Return (X, Y) of the center of cell containing provided text 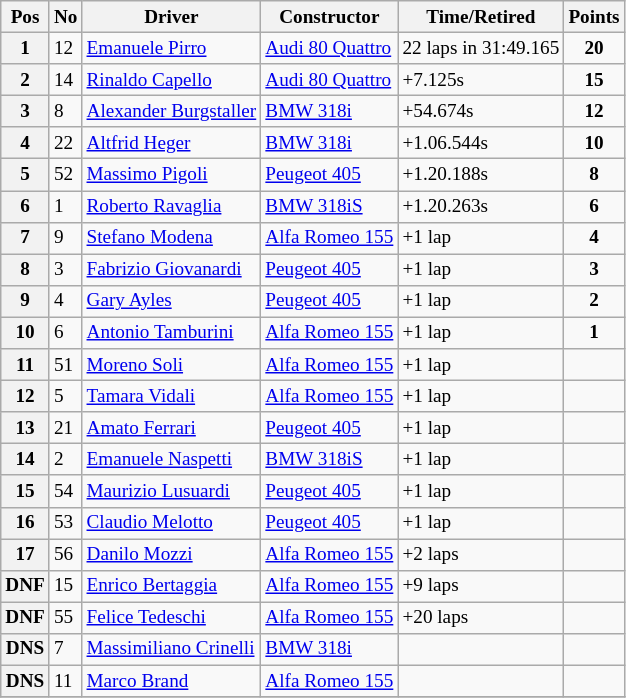
+2 laps (481, 554)
Enrico Bertaggia (172, 586)
Massimo Pigoli (172, 175)
Points (594, 17)
Marco Brand (172, 681)
21 (66, 428)
Amato Ferrari (172, 428)
54 (66, 491)
Fabrizio Giovanardi (172, 270)
17 (26, 554)
51 (66, 365)
Danilo Mozzi (172, 554)
56 (66, 554)
Rinaldo Capello (172, 80)
Moreno Soli (172, 365)
Emanuele Naspetti (172, 460)
20 (594, 48)
53 (66, 523)
16 (26, 523)
+1.06.544s (481, 143)
+1.20.263s (481, 206)
Time/Retired (481, 17)
22 (66, 143)
13 (26, 428)
55 (66, 618)
Roberto Ravaglia (172, 206)
Claudio Melotto (172, 523)
Altfrid Heger (172, 143)
Massimiliano Crinelli (172, 649)
Maurizio Lusuardi (172, 491)
+1.20.188s (481, 175)
Pos (26, 17)
Constructor (330, 17)
+54.674s (481, 111)
Emanuele Pirro (172, 48)
Felice Tedeschi (172, 618)
Driver (172, 17)
Alexander Burgstaller (172, 111)
22 laps in 31:49.165 (481, 48)
+20 laps (481, 618)
Gary Ayles (172, 301)
+9 laps (481, 586)
No (66, 17)
+7.125s (481, 80)
52 (66, 175)
Stefano Modena (172, 238)
Antonio Tamburini (172, 333)
Tamara Vidali (172, 396)
